Determine the [X, Y] coordinate at the center of the cell enclosing the given text.  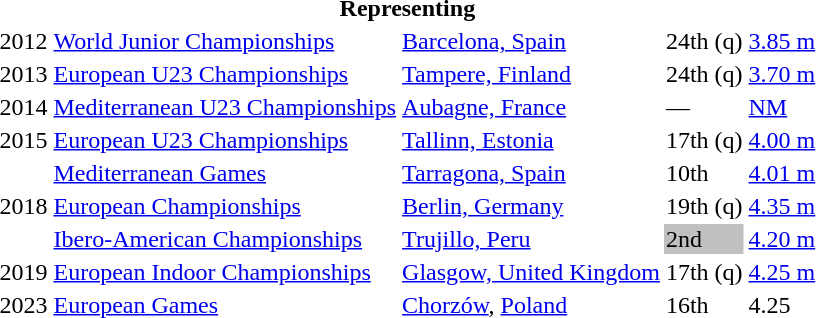
19th (q) [704, 206]
2nd [704, 239]
European Championships [225, 206]
Berlin, Germany [532, 206]
Ibero-American Championships [225, 239]
Barcelona, Spain [532, 41]
Tarragona, Spain [532, 173]
— [704, 107]
Glasgow, United Kingdom [532, 272]
Mediterranean U23 Championships [225, 107]
Tampere, Finland [532, 74]
Aubagne, France [532, 107]
Mediterranean Games [225, 173]
Tallinn, Estonia [532, 140]
Trujillo, Peru [532, 239]
European Indoor Championships [225, 272]
World Junior Championships [225, 41]
10th [704, 173]
